For the text-containing cell, return its midpoint in [x, y] coordinate format. 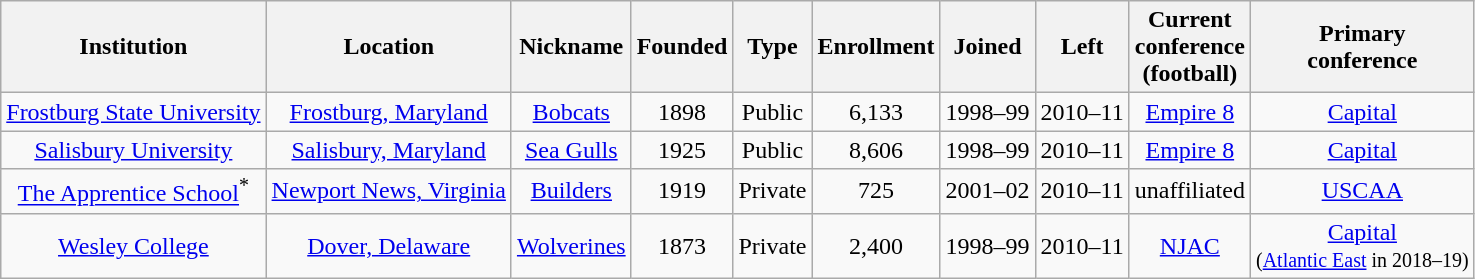
Dover, Delaware [388, 246]
1925 [682, 150]
Sea Gulls [571, 150]
Enrollment [876, 47]
unaffiliated [1190, 192]
NJAC [1190, 246]
Frostburg State University [134, 112]
The Apprentice School* [134, 192]
1873 [682, 246]
1919 [682, 192]
USCAA [1362, 192]
Frostburg, Maryland [388, 112]
1898 [682, 112]
Wesley College [134, 246]
725 [876, 192]
Institution [134, 47]
Currentconference(football) [1190, 47]
Primaryconference [1362, 47]
2001–02 [988, 192]
Joined [988, 47]
Location [388, 47]
Nickname [571, 47]
Left [1082, 47]
Type [772, 47]
6,133 [876, 112]
Wolverines [571, 246]
Newport News, Virginia [388, 192]
2,400 [876, 246]
Salisbury, Maryland [388, 150]
8,606 [876, 150]
Capital(Atlantic East in 2018–19) [1362, 246]
Founded [682, 47]
Builders [571, 192]
Salisbury University [134, 150]
Bobcats [571, 112]
